From the cell containing the given text, extract its center point as [x, y] coordinate. 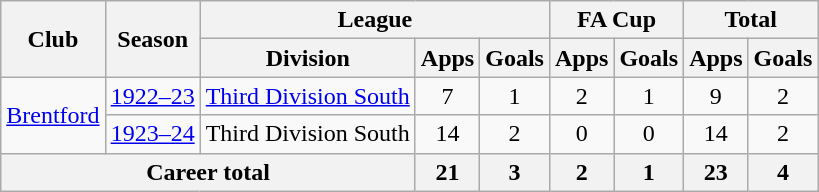
3 [515, 172]
7 [447, 96]
4 [783, 172]
FA Cup [616, 20]
23 [716, 172]
Club [53, 39]
Season [152, 39]
1923–24 [152, 134]
1922–23 [152, 96]
Brentford [53, 115]
Career total [208, 172]
League [374, 20]
21 [447, 172]
Total [751, 20]
9 [716, 96]
Division [308, 58]
